Output the [x, y] coordinate of the center of the cell containing the given text.  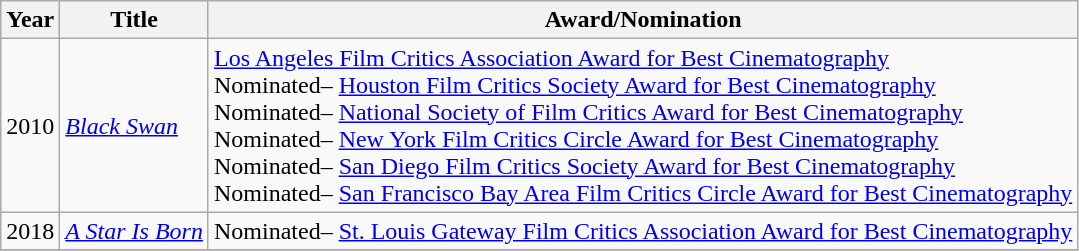
Title [134, 20]
2010 [30, 126]
Year [30, 20]
Nominated– St. Louis Gateway Film Critics Association Award for Best Cinematography [642, 231]
A Star Is Born [134, 231]
2018 [30, 231]
Black Swan [134, 126]
Award/Nomination [642, 20]
